Output the [X, Y] coordinate of the center of the cell containing the given text.  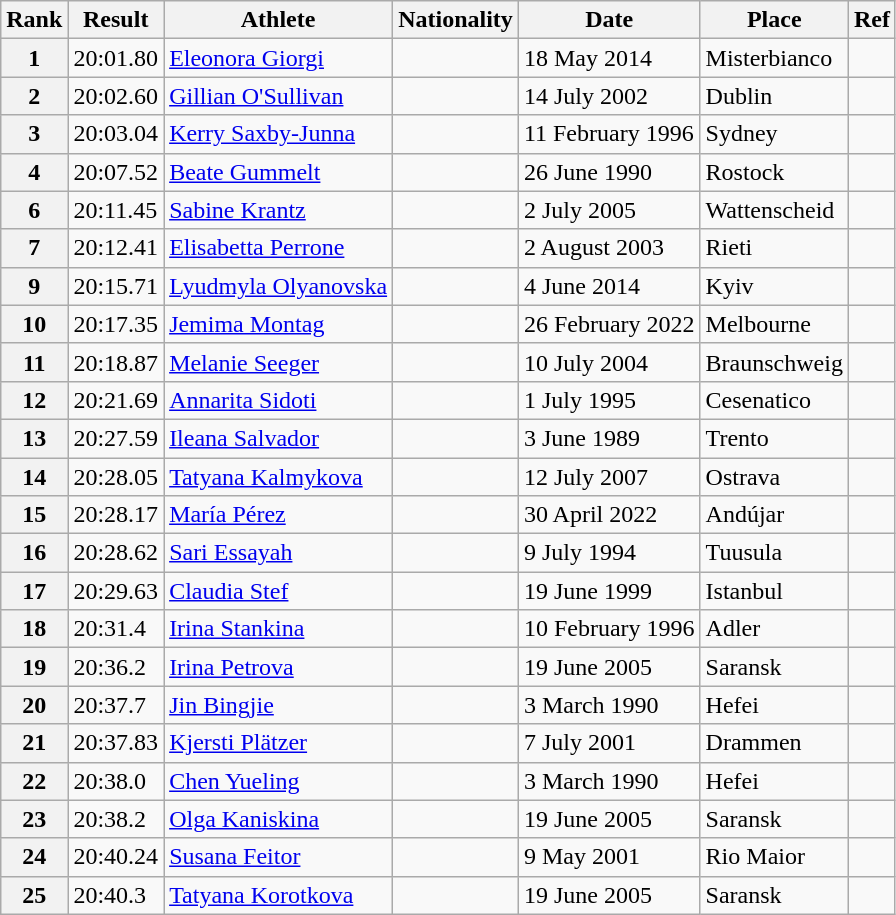
Lyudmyla Olyanovska [278, 286]
12 July 2007 [609, 477]
Braunschweig [774, 362]
Rio Maior [774, 857]
4 [34, 172]
Olga Kaniskina [278, 819]
Place [774, 20]
20:12.41 [116, 248]
21 [34, 743]
4 June 2014 [609, 286]
Result [116, 20]
Elisabetta Perrone [278, 248]
7 July 2001 [609, 743]
20:01.80 [116, 58]
Rank [34, 20]
20 [34, 705]
10 February 1996 [609, 629]
14 [34, 477]
9 May 2001 [609, 857]
Rieti [774, 248]
20:28.62 [116, 553]
20:28.05 [116, 477]
Sari Essayah [278, 553]
Rostock [774, 172]
3 [34, 134]
Dublin [774, 96]
10 [34, 324]
Beate Gummelt [278, 172]
20:21.69 [116, 400]
1 [34, 58]
19 [34, 667]
20:40.24 [116, 857]
7 [34, 248]
Tatyana Korotkova [278, 895]
26 June 1990 [609, 172]
Susana Feitor [278, 857]
1 July 1995 [609, 400]
Eleonora Giorgi [278, 58]
12 [34, 400]
Ostrava [774, 477]
Misterbianco [774, 58]
6 [34, 210]
17 [34, 591]
20:28.17 [116, 515]
Nationality [456, 20]
Claudia Stef [278, 591]
11 February 1996 [609, 134]
18 [34, 629]
Ileana Salvador [278, 438]
Drammen [774, 743]
Kjersti Plätzer [278, 743]
25 [34, 895]
Sydney [774, 134]
20:38.0 [116, 781]
22 [34, 781]
18 May 2014 [609, 58]
Athlete [278, 20]
20:07.52 [116, 172]
Istanbul [774, 591]
María Pérez [278, 515]
Sabine Krantz [278, 210]
Andújar [774, 515]
Melanie Seeger [278, 362]
Kyiv [774, 286]
3 June 1989 [609, 438]
Irina Petrova [278, 667]
Wattenscheid [774, 210]
Ref [872, 20]
20:37.83 [116, 743]
15 [34, 515]
Adler [774, 629]
Tatyana Kalmykova [278, 477]
23 [34, 819]
20:15.71 [116, 286]
Jemima Montag [278, 324]
Annarita Sidoti [278, 400]
9 July 1994 [609, 553]
Gillian O'Sullivan [278, 96]
20:02.60 [116, 96]
Kerry Saxby-Junna [278, 134]
2 [34, 96]
Cesenatico [774, 400]
30 April 2022 [609, 515]
2 July 2005 [609, 210]
Jin Bingjie [278, 705]
20:38.2 [116, 819]
10 July 2004 [609, 362]
20:36.2 [116, 667]
20:11.45 [116, 210]
20:40.3 [116, 895]
Trento [774, 438]
20:27.59 [116, 438]
20:37.7 [116, 705]
26 February 2022 [609, 324]
13 [34, 438]
9 [34, 286]
Melbourne [774, 324]
2 August 2003 [609, 248]
Date [609, 20]
14 July 2002 [609, 96]
20:29.63 [116, 591]
19 June 1999 [609, 591]
16 [34, 553]
Tuusula [774, 553]
20:17.35 [116, 324]
20:31.4 [116, 629]
24 [34, 857]
20:18.87 [116, 362]
20:03.04 [116, 134]
Irina Stankina [278, 629]
Chen Yueling [278, 781]
11 [34, 362]
